Return (X, Y) of the center of cell containing provided text 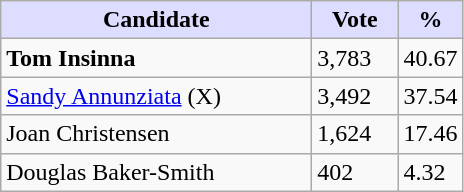
40.67 (430, 58)
Sandy Annunziata (X) (156, 96)
1,624 (355, 134)
Tom Insinna (156, 58)
37.54 (430, 96)
17.46 (430, 134)
Joan Christensen (156, 134)
Vote (355, 20)
402 (355, 172)
Douglas Baker-Smith (156, 172)
3,783 (355, 58)
% (430, 20)
4.32 (430, 172)
3,492 (355, 96)
Candidate (156, 20)
